Determine the (x, y) coordinate at the center of the cell enclosing the given text.  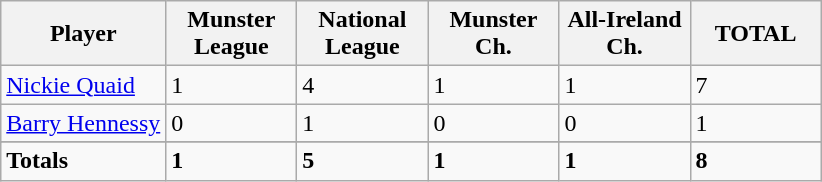
8 (756, 161)
Player (84, 34)
Munster Ch. (494, 34)
4 (362, 85)
Munster League (232, 34)
All-Ireland Ch. (624, 34)
5 (362, 161)
Nickie Quaid (84, 85)
TOTAL (756, 34)
Barry Hennessy (84, 123)
7 (756, 85)
Totals (84, 161)
National League (362, 34)
